From the cell containing the given text, extract its center point as [x, y] coordinate. 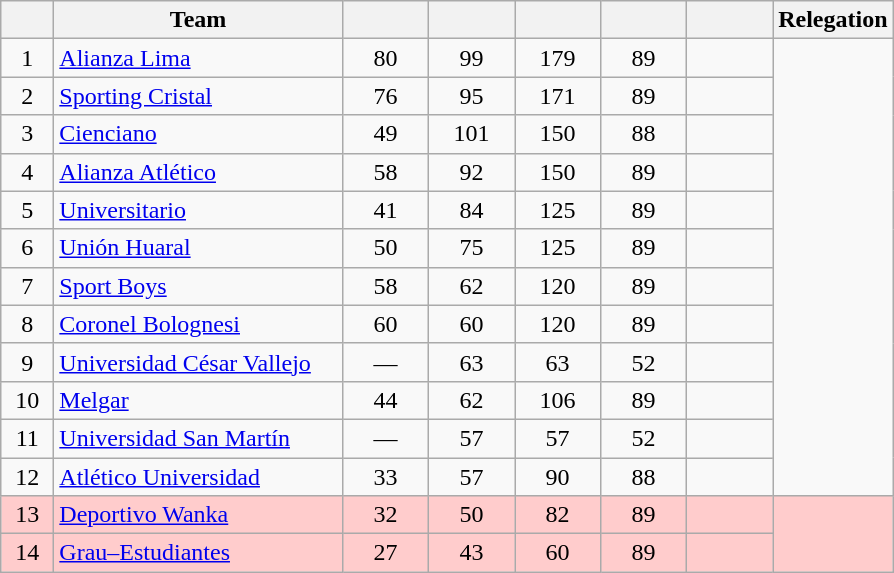
101 [471, 134]
7 [28, 286]
Universitario [198, 210]
Melgar [198, 400]
4 [28, 172]
Cienciano [198, 134]
9 [28, 362]
84 [471, 210]
106 [557, 400]
Relegation [833, 20]
13 [28, 515]
82 [557, 515]
76 [385, 96]
Unión Huaral [198, 248]
75 [471, 248]
92 [471, 172]
90 [557, 477]
Coronel Bolognesi [198, 324]
5 [28, 210]
3 [28, 134]
14 [28, 553]
Universidad César Vallejo [198, 362]
95 [471, 96]
27 [385, 553]
1 [28, 58]
49 [385, 134]
44 [385, 400]
8 [28, 324]
43 [471, 553]
11 [28, 438]
41 [385, 210]
Grau–Estudiantes [198, 553]
Team [198, 20]
171 [557, 96]
Sport Boys [198, 286]
Universidad San Martín [198, 438]
Alianza Atlético [198, 172]
Deportivo Wanka [198, 515]
99 [471, 58]
10 [28, 400]
Sporting Cristal [198, 96]
179 [557, 58]
80 [385, 58]
Atlético Universidad [198, 477]
12 [28, 477]
Alianza Lima [198, 58]
6 [28, 248]
33 [385, 477]
2 [28, 96]
32 [385, 515]
